Pinpoint the cell where the given text exists, returning its [X, Y] midpoint coordinate. 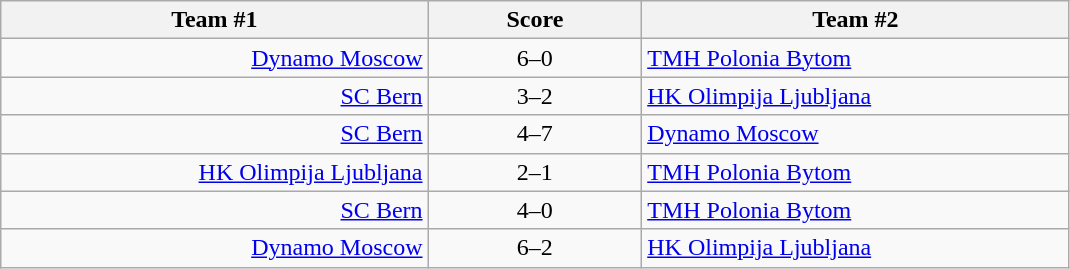
2–1 [535, 172]
3–2 [535, 96]
6–2 [535, 248]
Team #1 [214, 20]
Score [535, 20]
6–0 [535, 58]
Team #2 [856, 20]
4–7 [535, 134]
4–0 [535, 210]
